Detect which cell encompasses the target text, then output its (x, y) center coordinate. 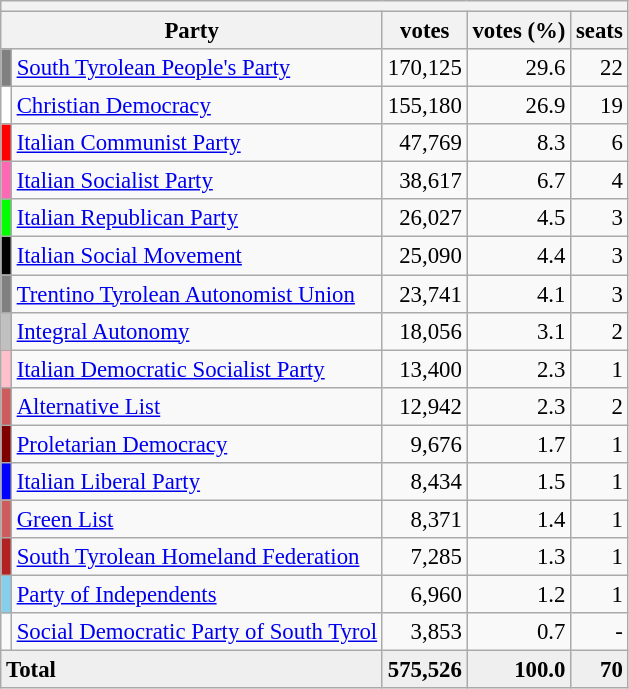
South Tyrolean Homeland Federation (196, 557)
8.3 (519, 143)
Italian Communist Party (196, 143)
8,434 (424, 482)
Italian Socialist Party (196, 181)
25,090 (424, 256)
19 (600, 106)
1.4 (519, 519)
Italian Social Movement (196, 256)
Italian Democratic Socialist Party (196, 369)
Party (192, 31)
3.1 (519, 331)
170,125 (424, 68)
0.7 (519, 632)
Alternative List (196, 406)
Integral Autonomy (196, 331)
votes (%) (519, 31)
22 (600, 68)
- (600, 632)
4 (600, 181)
4.5 (519, 219)
26,027 (424, 219)
Party of Independents (196, 594)
575,526 (424, 670)
23,741 (424, 294)
8,371 (424, 519)
12,942 (424, 406)
South Tyrolean People's Party (196, 68)
seats (600, 31)
Christian Democracy (196, 106)
70 (600, 670)
29.6 (519, 68)
4.4 (519, 256)
3,853 (424, 632)
7,285 (424, 557)
13,400 (424, 369)
9,676 (424, 444)
Green List (196, 519)
votes (424, 31)
47,769 (424, 143)
100.0 (519, 670)
1.2 (519, 594)
26.9 (519, 106)
Trentino Tyrolean Autonomist Union (196, 294)
6 (600, 143)
155,180 (424, 106)
1.5 (519, 482)
Total (192, 670)
Italian Republican Party (196, 219)
Social Democratic Party of South Tyrol (196, 632)
4.1 (519, 294)
1.7 (519, 444)
6.7 (519, 181)
18,056 (424, 331)
6,960 (424, 594)
Proletarian Democracy (196, 444)
Italian Liberal Party (196, 482)
38,617 (424, 181)
1.3 (519, 557)
